Extract the (X, Y) coordinate from the center of the cell holding the provided text.  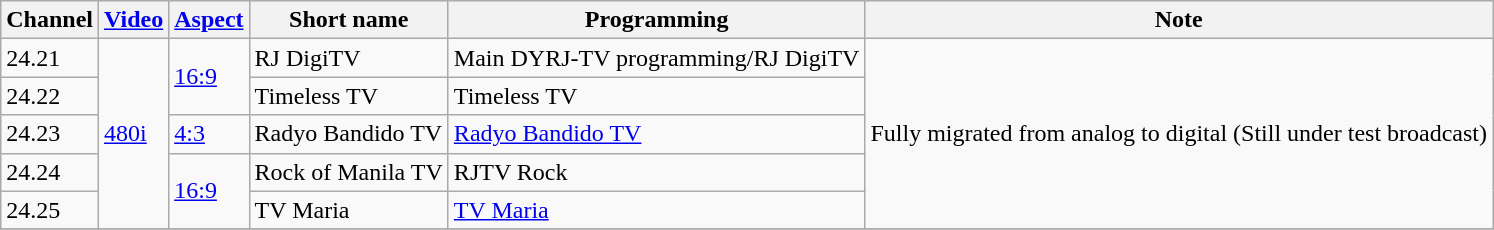
4:3 (209, 134)
Fully migrated from analog to digital (Still under test broadcast) (1179, 134)
Main DYRJ-TV programming/RJ DigiTV (656, 58)
Channel (50, 20)
Short name (348, 20)
480i (134, 134)
Note (1179, 20)
Rock of Manila TV (348, 172)
Video (134, 20)
RJTV Rock (656, 172)
24.21 (50, 58)
Aspect (209, 20)
24.22 (50, 96)
Programming (656, 20)
24.23 (50, 134)
24.25 (50, 210)
24.24 (50, 172)
RJ DigiTV (348, 58)
